Identify which cell holds the provided text, then report its (x, y) central coordinate. 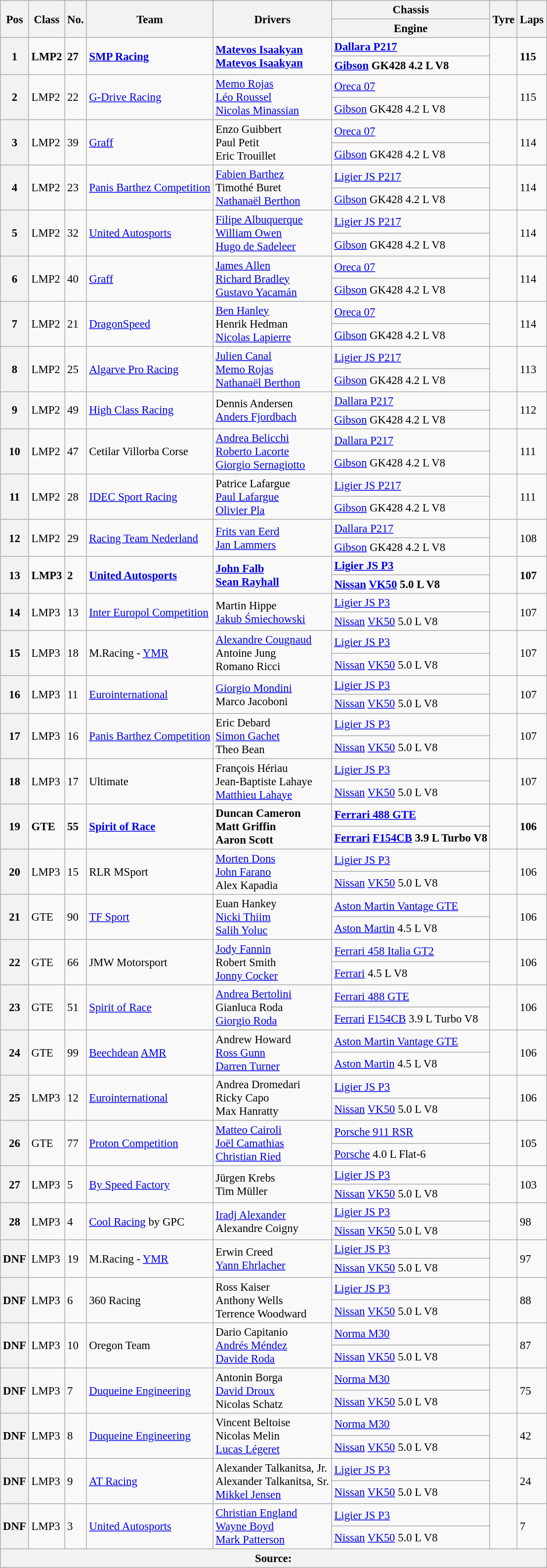
105 (532, 1144)
Enzo Guibbert Paul Petit Eric Trouillet (272, 143)
Tyre (503, 19)
Source: (274, 1558)
32 (76, 233)
John Falb Sean Rayhall (272, 575)
Filipe Albuquerque William Owen Hugo de Sadeleer (272, 233)
Ferrari 4.5 L V8 (411, 974)
Jody Fannin Robert Smith Jonny Cocker (272, 962)
Matevos Isaakyan Matevos Isaakyan (272, 56)
Ben Hanley Henrik Hedman Nicolas Lapierre (272, 324)
SMP Racing (150, 56)
360 Racing (150, 1300)
Chassis (411, 10)
Andrea Belicchi Roberto Lacorte Giorgio Sernagiotto (272, 452)
Christian England Wayne Boyd Mark Patterson (272, 1526)
Laps (532, 19)
75 (532, 1391)
97 (532, 1259)
Team (150, 19)
Andrew Howard Ross Gunn Darren Turner (272, 1053)
RLR MSport (150, 872)
Morten Dons John Farano Alex Kapadia (272, 872)
Beechdean AMR (150, 1053)
Martin Hippe Jakub Śmiechowski (272, 612)
51 (76, 1008)
29 (76, 538)
Jürgen Krebs Tim Müller (272, 1184)
20 (15, 872)
39 (76, 143)
Matteo Cairoli Joël Camathias Christian Ried (272, 1144)
DragonSpeed (150, 324)
AT Racing (150, 1481)
99 (76, 1053)
Ultimate (150, 781)
103 (532, 1184)
113 (532, 369)
Andrea Dromedari Ricky Capo Max Hanratty (272, 1098)
87 (532, 1345)
Alexandre Cougnaud Antoine Jung Romano Ricci (272, 653)
Engine (411, 29)
Antonin Borga David Droux Nicolas Schatz (272, 1391)
Euan Hankey Nicki Thiim Salih Yoluc (272, 917)
112 (532, 410)
Frits van Eerd Jan Lammers (272, 538)
JMW Motorsport (150, 962)
Fabien Barthez Timothé Buret Nathanaël Berthon (272, 188)
40 (76, 279)
Memo Rojas Léo Roussel Nicolas Minassian (272, 97)
14 (15, 612)
108 (532, 538)
François Hériau Jean-Baptiste Lahaye Matthieu Lahaye (272, 781)
Class (46, 19)
James Allen Richard Bradley Gustavo Yacamán (272, 279)
Cool Racing by GPC (150, 1222)
G-Drive Racing (150, 97)
90 (76, 917)
Porsche 911 RSR (411, 1132)
Algarve Pro Racing (150, 369)
98 (532, 1222)
Drivers (272, 19)
Oregon Team (150, 1345)
26 (15, 1144)
Iradj Alexander Alexandre Coigny (272, 1222)
Racing Team Nederland (150, 538)
Inter Europol Competition (150, 612)
By Speed Factory (150, 1184)
42 (532, 1436)
Eric Debard Simon Gachet Theo Bean (272, 736)
1 (15, 56)
Dario Capitanio Andrés Méndez Davide Roda (272, 1345)
No. (76, 19)
55 (76, 826)
TF Sport (150, 917)
77 (76, 1144)
Cetilar Villorba Corse (150, 452)
49 (76, 410)
Julien Canal Memo Rojas Nathanaël Berthon (272, 369)
High Class Racing (150, 410)
47 (76, 452)
Pos (15, 19)
Andrea Bertolini Gianluca Roda Giorgio Roda (272, 1008)
Proton Competition (150, 1144)
Vincent Beltoise Nicolas Melin Lucas Légeret (272, 1436)
Duncan Cameron Matt Griffin Aaron Scott (272, 826)
Dennis Andersen Anders Fjordbach (272, 410)
IDEC Sport Racing (150, 497)
88 (532, 1300)
Porsche 4.0 L Flat-6 (411, 1154)
Patrice Lafargue Paul Lafargue Olivier Pla (272, 497)
Giorgio Mondini Marco Jacoboni (272, 695)
Alexander Talkanitsa, Jr. Alexander Talkanitsa, Sr. Mikkel Jensen (272, 1481)
Ross Kaiser Anthony Wells Terrence Woodward (272, 1300)
Erwin Creed Yann Ehrlacher (272, 1259)
66 (76, 962)
Ferrari 458 Italia GT2 (411, 951)
